Capture the cell that displays the provided text and extract its (x, y) central coordinate. 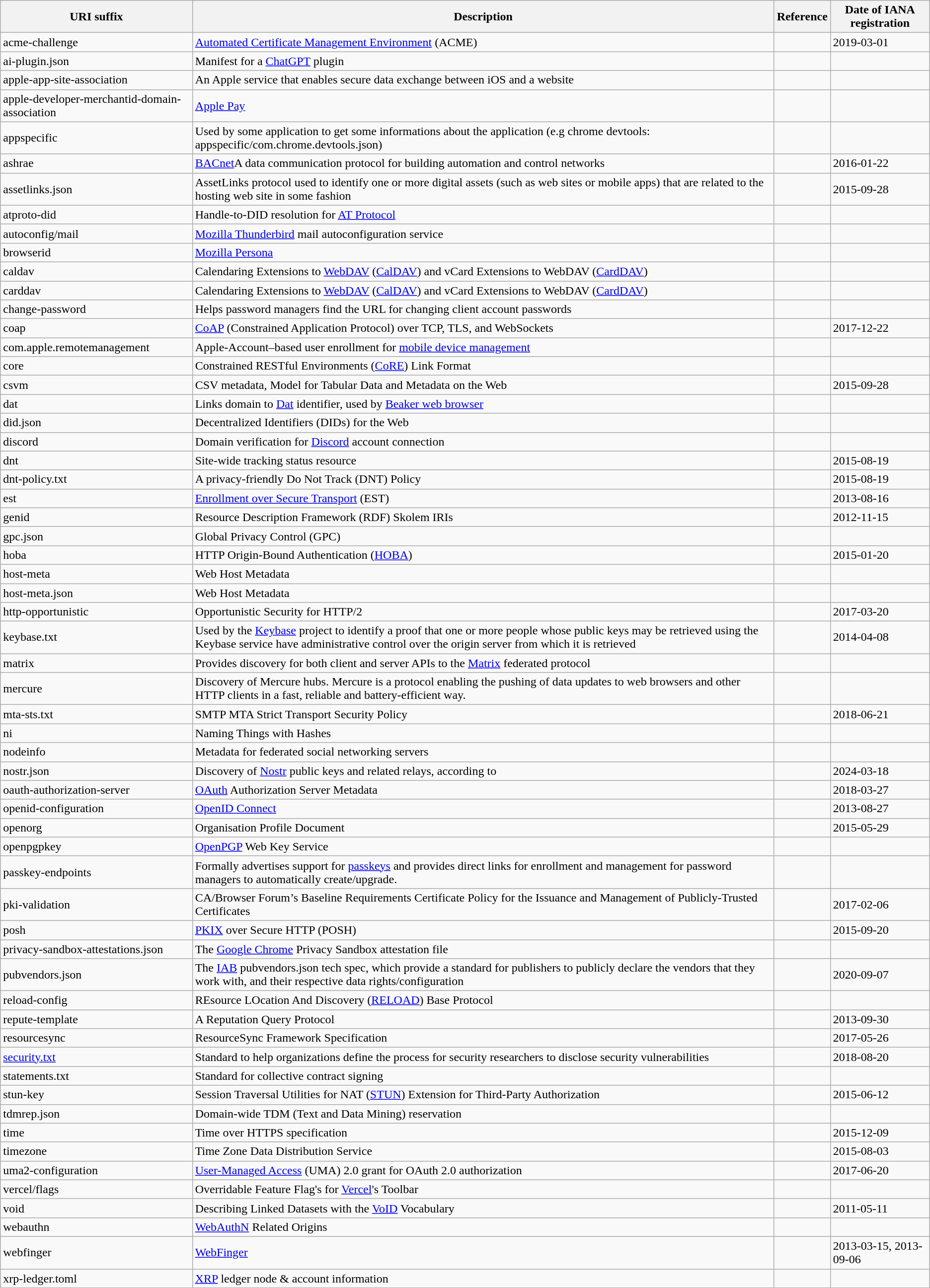
2015-09-20 (880, 930)
Used by some application to get some informations about the application (e.g chrome devtools: appspecific/com.chrome.devtools.json) (483, 138)
stun-key (96, 1095)
2018-03-27 (880, 790)
URI suffix (96, 17)
BACnetA data communication protocol for building automation and control networks (483, 163)
REsource LOcation And Discovery (RELOAD) Base Protocol (483, 1000)
Standard to help organizations define the process for security researchers to disclose security vulnerabilities (483, 1057)
openpgpkey (96, 846)
keybase.txt (96, 638)
nodeinfo (96, 752)
WebAuthN Related Origins (483, 1227)
Helps password managers find the URL for changing client account passwords (483, 309)
dnt-policy.txt (96, 479)
2013-08-27 (880, 809)
dat (96, 404)
mercure (96, 688)
PKIX over Secure HTTP (POSH) (483, 930)
genid (96, 517)
2017-02-06 (880, 904)
A Reputation Query Protocol (483, 1019)
Handle-to-DID resolution for AT Protocol (483, 215)
An Apple service that enables secure data exchange between iOS and a website (483, 80)
repute-template (96, 1019)
passkey-endpoints (96, 872)
Session Traversal Utilities for NAT (STUN) Extension for Third-Party Authorization (483, 1095)
csvm (96, 385)
Links domain to Dat identifier, used by Beaker web browser (483, 404)
est (96, 498)
ni (96, 733)
posh (96, 930)
Apple-Account–based user enrollment for mobile device management (483, 347)
statements.txt (96, 1076)
host-meta.json (96, 593)
User-Managed Access (UMA) 2.0 grant for OAuth 2.0 authorization (483, 1170)
SMTP MTA Strict Transport Security Policy (483, 714)
resourcesync (96, 1038)
The Google Chrome Privacy Sandbox attestation file (483, 949)
Mozilla Thunderbird mail autoconfiguration service (483, 233)
tdmrep.json (96, 1114)
dnt (96, 460)
carddav (96, 291)
ashrae (96, 163)
Discovery of Nostr public keys and related relays, according to (483, 771)
OpenPGP Web Key Service (483, 846)
2013-03-15, 2013-09-06 (880, 1253)
2011-05-11 (880, 1208)
2016-01-22 (880, 163)
coap (96, 328)
ResourceSync Framework Specification (483, 1038)
2015-08-03 (880, 1151)
Metadata for federated social networking servers (483, 752)
security.txt (96, 1057)
host-meta (96, 574)
Time over HTTPS specification (483, 1133)
Describing Linked Datasets with the VoID Vocabulary (483, 1208)
Site-wide tracking status resource (483, 460)
2013-09-30 (880, 1019)
CoAP (Constrained Application Protocol) over TCP, TLS, and WebSockets (483, 328)
Resource Description Framework (RDF) Skolem IRIs (483, 517)
2024-03-18 (880, 771)
assetlinks.json (96, 189)
2015-05-29 (880, 828)
gpc.json (96, 536)
XRP ledger node & account information (483, 1278)
apple-app-site-association (96, 80)
2017-05-26 (880, 1038)
reload-config (96, 1000)
core (96, 366)
Constrained RESTful Environments (CoRE) Link Format (483, 366)
Naming Things with Hashes (483, 733)
ai-plugin.json (96, 61)
privacy-sandbox-attestations.json (96, 949)
Overridable Feature Flag's for Vercel's Toolbar (483, 1189)
2015-12-09 (880, 1133)
browserid (96, 252)
mta-sts.txt (96, 714)
2015-06-12 (880, 1095)
Domain-wide TDM (Text and Data Mining) reservation (483, 1114)
nostr.json (96, 771)
2017-03-20 (880, 612)
CSV metadata, Model for Tabular Data and Metadata on the Web (483, 385)
webfinger (96, 1253)
appspecific (96, 138)
2013-08-16 (880, 498)
2017-06-20 (880, 1170)
caldav (96, 271)
timezone (96, 1151)
2014-04-08 (880, 638)
Apple Pay (483, 105)
pki-validation (96, 904)
Global Privacy Control (GPC) (483, 536)
apple-developer-merchantid-domain-association (96, 105)
Enrollment over Secure Transport (EST) (483, 498)
Mozilla Persona (483, 252)
discord (96, 442)
OAuth Authorization Server Metadata (483, 790)
time (96, 1133)
hoba (96, 555)
com.apple.remotemanagement (96, 347)
webauthn (96, 1227)
openorg (96, 828)
2015-01-20 (880, 555)
void (96, 1208)
Decentralized Identifiers (DIDs) for the Web (483, 423)
OpenID Connect (483, 809)
matrix (96, 663)
pubvendors.json (96, 975)
oauth-authorization-server (96, 790)
Description (483, 17)
Standard for collective contract signing (483, 1076)
http-opportunistic (96, 612)
autoconfig/mail (96, 233)
atproto-did (96, 215)
2020-09-07 (880, 975)
Organisation Profile Document (483, 828)
2019-03-01 (880, 42)
2018-08-20 (880, 1057)
2017-12-22 (880, 328)
Provides discovery for both client and server APIs to the Matrix federated protocol (483, 663)
acme-challenge (96, 42)
A privacy-friendly Do Not Track (DNT) Policy (483, 479)
HTTP Origin-Bound Authentication (HOBA) (483, 555)
CA/Browser Forum’s Baseline Requirements Certificate Policy for the Issuance and Management of Publicly-Trusted Certificates (483, 904)
2018-06-21 (880, 714)
Reference (802, 17)
openid-configuration (96, 809)
2012-11-15 (880, 517)
xrp-ledger.toml (96, 1278)
did.json (96, 423)
Automated Certificate Management Environment (ACME) (483, 42)
Manifest for a ChatGPT plugin (483, 61)
WebFinger (483, 1253)
vercel/flags (96, 1189)
Domain verification for Discord account connection (483, 442)
change-password (96, 309)
uma2-configuration (96, 1170)
Date of IANA registration (880, 17)
Opportunistic Security for HTTP/2 (483, 612)
Time Zone Data Distribution Service (483, 1151)
